Find where the given text appears and provide that cell's center as (X, Y) coordinate. 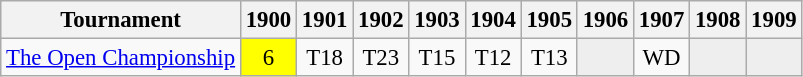
T15 (437, 58)
1903 (437, 20)
6 (268, 58)
T13 (549, 58)
1902 (381, 20)
1905 (549, 20)
WD (661, 58)
1908 (718, 20)
1907 (661, 20)
1909 (774, 20)
Tournament (121, 20)
T12 (493, 58)
T18 (325, 58)
1900 (268, 20)
The Open Championship (121, 58)
1901 (325, 20)
1904 (493, 20)
T23 (381, 58)
1906 (605, 20)
